Identify which cell holds the provided text, then report its [X, Y] central coordinate. 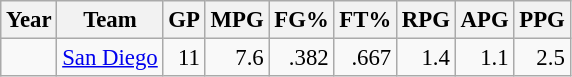
RPG [426, 20]
Team [110, 20]
.667 [366, 58]
GP [184, 20]
1.1 [484, 58]
1.4 [426, 58]
San Diego [110, 58]
11 [184, 58]
.382 [302, 58]
FG% [302, 20]
APG [484, 20]
7.6 [237, 58]
MPG [237, 20]
FT% [366, 20]
2.5 [542, 58]
Year [29, 20]
PPG [542, 20]
